From the cell containing the given text, extract its center point as (x, y) coordinate. 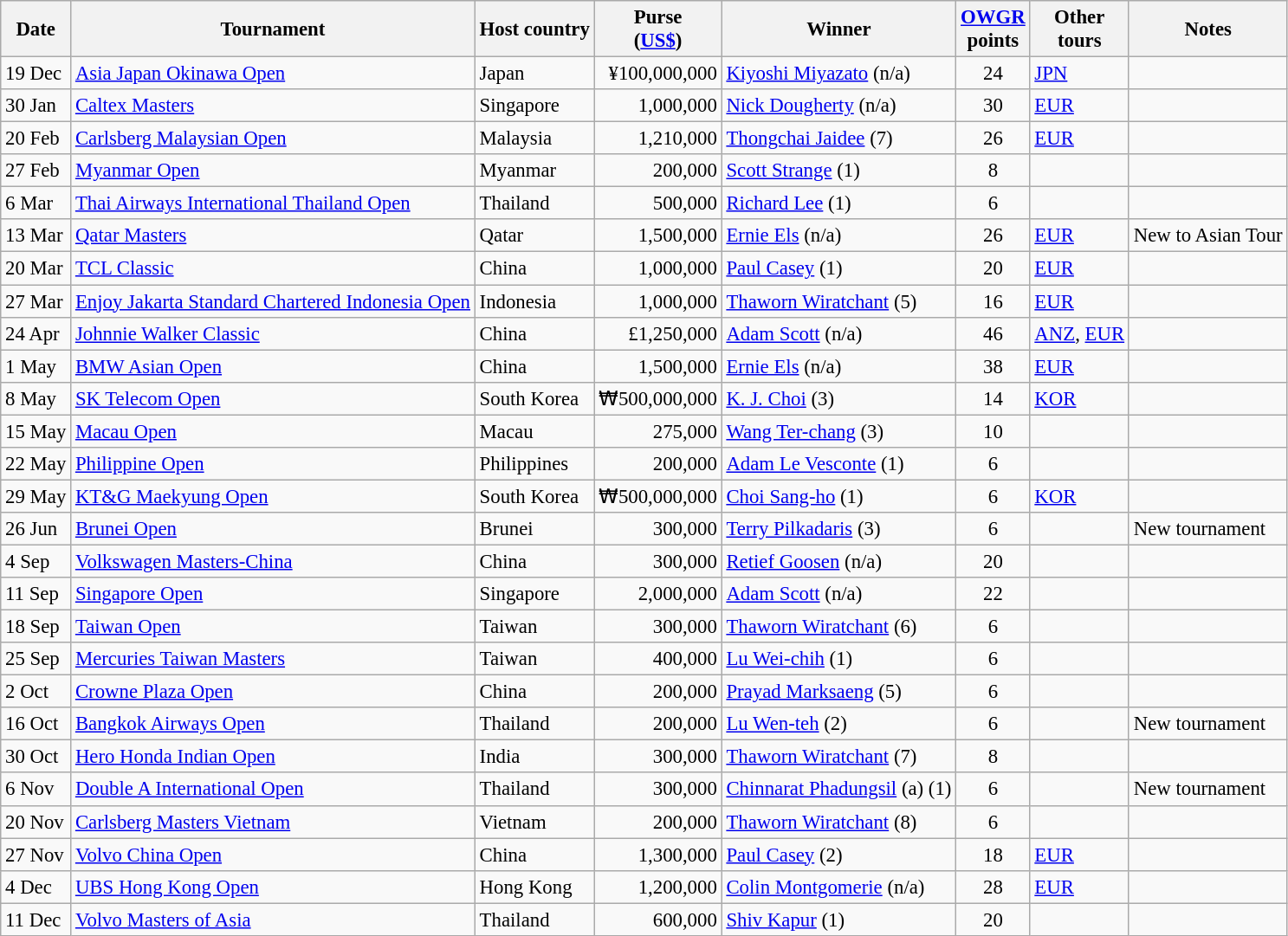
22 May (36, 464)
275,000 (658, 431)
20 Feb (36, 139)
16 (993, 301)
27 Mar (36, 301)
Thaworn Wiratchant (8) (838, 822)
600,000 (658, 920)
Taiwan Open (274, 627)
1,200,000 (658, 887)
400,000 (658, 659)
Qatar Masters (274, 236)
30 Oct (36, 757)
4 Sep (36, 561)
13 Mar (36, 236)
6 Nov (36, 790)
Notes (1207, 29)
Prayad Marksaeng (5) (838, 692)
Myanmar (534, 171)
TCL Classic (274, 268)
Singapore Open (274, 594)
24 Apr (36, 333)
Macau Open (274, 431)
Crowne Plaza Open (274, 692)
Volvo China Open (274, 855)
18 Sep (36, 627)
Hong Kong (534, 887)
27 Feb (36, 171)
Date (36, 29)
Nick Dougherty (n/a) (838, 106)
Thai Airways International Thailand Open (274, 203)
Indonesia (534, 301)
Tournament (274, 29)
11 Sep (36, 594)
India (534, 757)
1 May (36, 366)
Choi Sang-ho (1) (838, 496)
Richard Lee (1) (838, 203)
38 (993, 366)
2,000,000 (658, 594)
500,000 (658, 203)
Host country (534, 29)
6 Mar (36, 203)
K. J. Choi (3) (838, 398)
30 Jan (36, 106)
Thaworn Wiratchant (5) (838, 301)
Brunei (534, 529)
20 Mar (36, 268)
18 (993, 855)
Enjoy Jakarta Standard Chartered Indonesia Open (274, 301)
Vietnam (534, 822)
Paul Casey (2) (838, 855)
Thaworn Wiratchant (7) (838, 757)
Philippines (534, 464)
Carlsberg Masters Vietnam (274, 822)
Mercuries Taiwan Masters (274, 659)
New to Asian Tour (1207, 236)
Volkswagen Masters-China (274, 561)
JPN (1079, 74)
OWGRpoints (993, 29)
11 Dec (36, 920)
Paul Casey (1) (838, 268)
Double A International Open (274, 790)
Scott Strange (1) (838, 171)
Hero Honda Indian Open (274, 757)
KT&G Maekyung Open (274, 496)
Thongchai Jaidee (7) (838, 139)
Johnnie Walker Classic (274, 333)
Philippine Open (274, 464)
Othertours (1079, 29)
10 (993, 431)
2 Oct (36, 692)
46 (993, 333)
30 (993, 106)
Asia Japan Okinawa Open (274, 74)
Carlsberg Malaysian Open (274, 139)
Japan (534, 74)
Volvo Masters of Asia (274, 920)
Colin Montgomerie (n/a) (838, 887)
26 Jun (36, 529)
£1,250,000 (658, 333)
Shiv Kapur (1) (838, 920)
Purse(US$) (658, 29)
Terry Pilkadaris (3) (838, 529)
Myanmar Open (274, 171)
Lu Wei-chih (1) (838, 659)
SK Telecom Open (274, 398)
14 (993, 398)
19 Dec (36, 74)
Brunei Open (274, 529)
Winner (838, 29)
Malaysia (534, 139)
UBS Hong Kong Open (274, 887)
1,210,000 (658, 139)
¥100,000,000 (658, 74)
29 May (36, 496)
28 (993, 887)
25 Sep (36, 659)
Thaworn Wiratchant (6) (838, 627)
16 Oct (36, 724)
Caltex Masters (274, 106)
ANZ, EUR (1079, 333)
Qatar (534, 236)
BMW Asian Open (274, 366)
27 Nov (36, 855)
22 (993, 594)
8 May (36, 398)
Retief Goosen (n/a) (838, 561)
15 May (36, 431)
Macau (534, 431)
4 Dec (36, 887)
1,300,000 (658, 855)
20 Nov (36, 822)
Chinnarat Phadungsil (a) (1) (838, 790)
Bangkok Airways Open (274, 724)
Lu Wen-teh (2) (838, 724)
Kiyoshi Miyazato (n/a) (838, 74)
24 (993, 74)
Adam Le Vesconte (1) (838, 464)
Wang Ter-chang (3) (838, 431)
